Return (X, Y) of the center of cell containing provided text 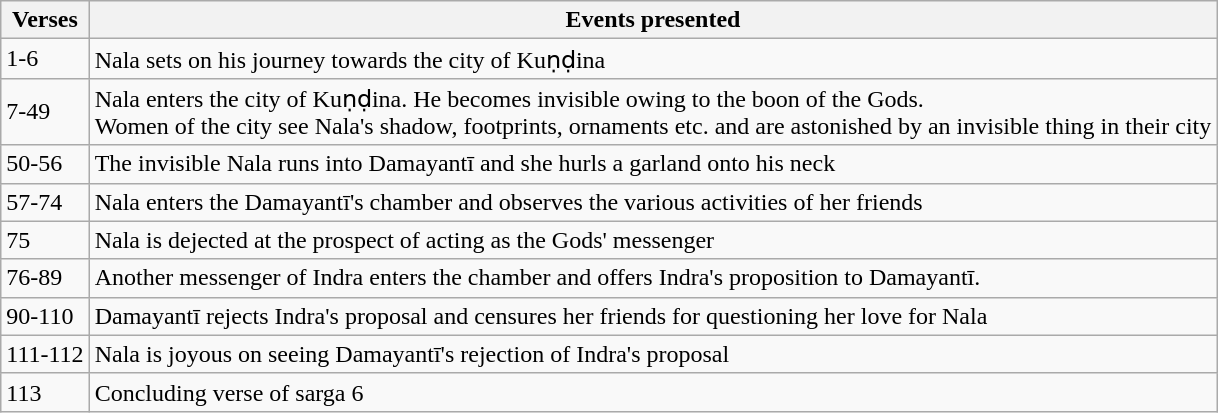
Damayantī rejects Indra's proposal and censures her friends for questioning her love for Nala (653, 316)
Nala enters the Damayantī's chamber and observes the various activities of her friends (653, 202)
76-89 (45, 278)
Concluding verse of sarga 6 (653, 392)
7-49 (45, 112)
1-6 (45, 59)
75 (45, 240)
113 (45, 392)
57-74 (45, 202)
Nala sets on his journey towards the city of Kuṇḍina (653, 59)
50-56 (45, 164)
Nala is joyous on seeing Damayantī's rejection of Indra's proposal (653, 354)
Another messenger of Indra enters the chamber and offers Indra's proposition to Damayantī. (653, 278)
111-112 (45, 354)
Nala is dejected at the prospect of acting as the Gods' messenger (653, 240)
Verses (45, 20)
The invisible Nala runs into Damayantī and she hurls a garland onto his neck (653, 164)
Events presented (653, 20)
90-110 (45, 316)
